Extract the (x, y) coordinate from the center of the cell holding the provided text.  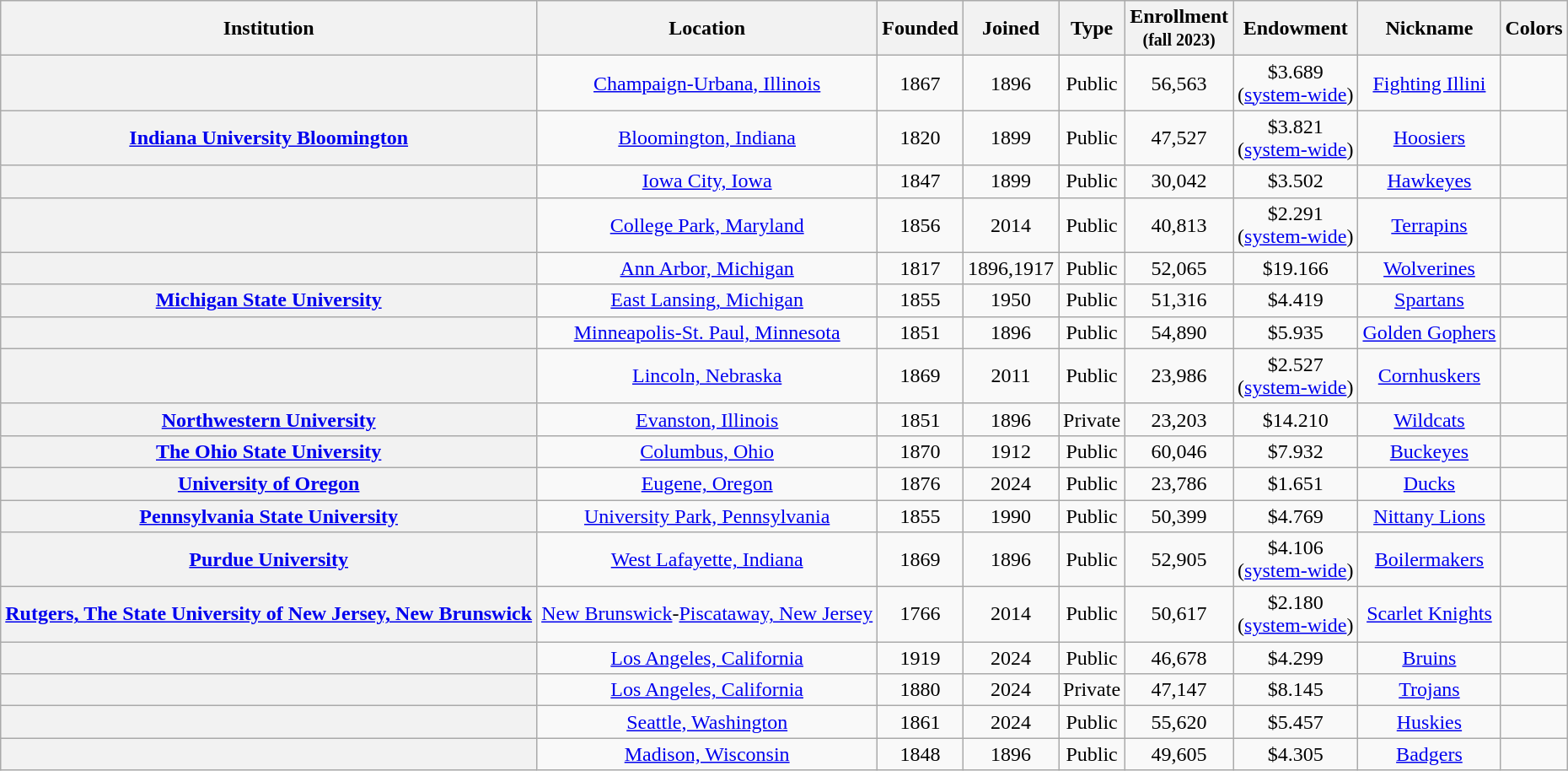
West Lafayette, Indiana (707, 560)
1950 (1010, 300)
52,065 (1179, 268)
Endowment (1296, 29)
Hawkeyes (1430, 181)
Buckeyes (1430, 451)
Nickname (1430, 29)
54,890 (1179, 332)
$2.291(system-wide) (1296, 224)
Terrapins (1430, 224)
Indiana University Bloomington (269, 138)
Wildcats (1430, 419)
55,620 (1179, 722)
$19.166 (1296, 268)
1766 (921, 614)
Minneapolis-St. Paul, Minnesota (707, 332)
Location (707, 29)
University Park, Pennsylvania (707, 515)
$4.106(system-wide) (1296, 560)
51,316 (1179, 300)
23,203 (1179, 419)
Scarlet Knights (1430, 614)
Iowa City, Iowa (707, 181)
Madison, Wisconsin (707, 754)
University of Oregon (269, 483)
47,527 (1179, 138)
23,986 (1179, 376)
$4.419 (1296, 300)
1876 (921, 483)
50,399 (1179, 515)
Lincoln, Nebraska (707, 376)
1856 (921, 224)
$3.821(system-wide) (1296, 138)
East Lansing, Michigan (707, 300)
Purdue University (269, 560)
New Brunswick-Piscataway, New Jersey (707, 614)
Ann Arbor, Michigan (707, 268)
Champaign-Urbana, Illinois (707, 83)
The Ohio State University (269, 451)
Cornhuskers (1430, 376)
$2.527(system-wide) (1296, 376)
1880 (921, 690)
Trojans (1430, 690)
College Park, Maryland (707, 224)
$5.935 (1296, 332)
Ducks (1430, 483)
47,147 (1179, 690)
1848 (921, 754)
Colors (1534, 29)
46,678 (1179, 658)
2011 (1010, 376)
1870 (921, 451)
Eugene, Oregon (707, 483)
52,905 (1179, 560)
Joined (1010, 29)
Institution (269, 29)
Evanston, Illinois (707, 419)
Columbus, Ohio (707, 451)
1817 (921, 268)
Founded (921, 29)
56,563 (1179, 83)
40,813 (1179, 224)
$3.502 (1296, 181)
1912 (1010, 451)
Nittany Lions (1430, 515)
Seattle, Washington (707, 722)
Hoosiers (1430, 138)
Rutgers, The State University of New Jersey, New Brunswick (269, 614)
1847 (921, 181)
1919 (921, 658)
1867 (921, 83)
$3.689(system-wide) (1296, 83)
Bloomington, Indiana (707, 138)
49,605 (1179, 754)
Michigan State University (269, 300)
Enrollment(fall 2023) (1179, 29)
Huskies (1430, 722)
$2.180(system-wide) (1296, 614)
$14.210 (1296, 419)
60,046 (1179, 451)
Badgers (1430, 754)
$1.651 (1296, 483)
1820 (921, 138)
$8.145 (1296, 690)
Wolverines (1430, 268)
$5.457 (1296, 722)
$4.305 (1296, 754)
30,042 (1179, 181)
Boilermakers (1430, 560)
1861 (921, 722)
Bruins (1430, 658)
Fighting Illini (1430, 83)
Type (1093, 29)
Spartans (1430, 300)
Pennsylvania State University (269, 515)
$4.299 (1296, 658)
$4.769 (1296, 515)
Golden Gophers (1430, 332)
1896,1917 (1010, 268)
Northwestern University (269, 419)
1990 (1010, 515)
23,786 (1179, 483)
$7.932 (1296, 451)
50,617 (1179, 614)
